Search for the cell housing the specified text and yield its (x, y) center coordinate. 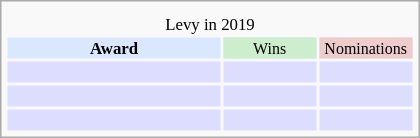
Levy in 2019 (210, 24)
Award (114, 48)
Nominations (366, 48)
Wins (270, 48)
